Pinpoint the cell where the given text exists, returning its [x, y] midpoint coordinate. 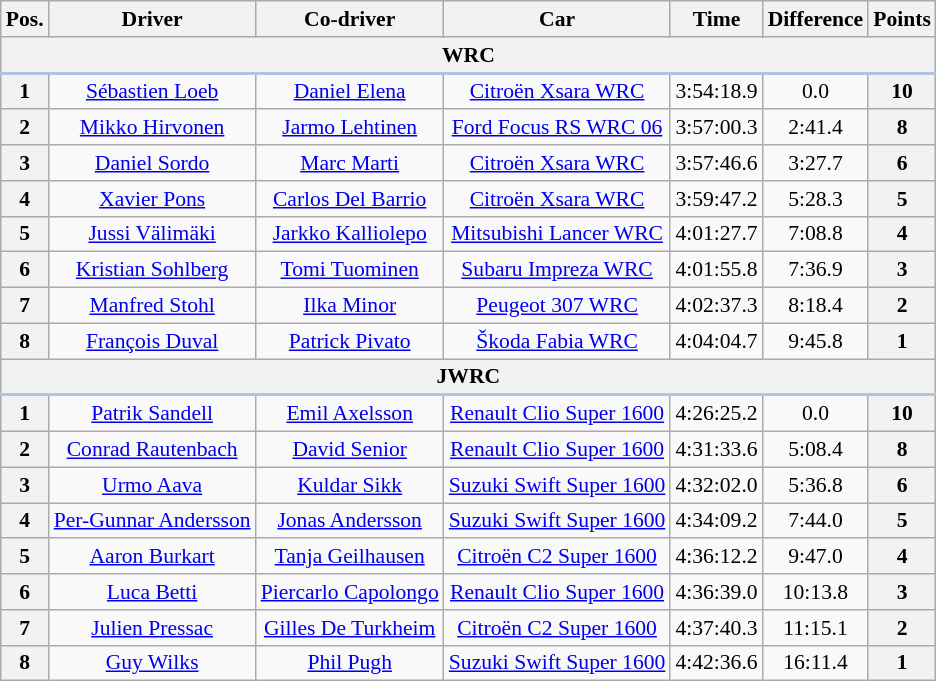
7:44.0 [816, 521]
3:54:18.9 [716, 91]
10:13.8 [816, 592]
Emil Axelsson [350, 413]
4:37:40.3 [716, 628]
Patrik Sandell [152, 413]
Piercarlo Capolongo [350, 592]
3:57:46.6 [716, 163]
3:57:00.3 [716, 128]
4:02:37.3 [716, 306]
Jarmo Lehtinen [350, 128]
4:01:27.7 [716, 234]
Ford Focus RS WRC 06 [558, 128]
Škoda Fabia WRC [558, 341]
WRC [468, 55]
5:36.8 [816, 485]
Julien Pressac [152, 628]
4:36:39.0 [716, 592]
4:26:25.2 [716, 413]
2:41.4 [816, 128]
Points [902, 19]
Manfred Stohl [152, 306]
Phil Pugh [350, 663]
4:31:33.6 [716, 450]
Pos. [25, 19]
11:15.1 [816, 628]
Driver [152, 19]
Difference [816, 19]
Peugeot 307 WRC [558, 306]
7:36.9 [816, 270]
Kristian Sohlberg [152, 270]
Daniel Elena [350, 91]
4:04:04.7 [716, 341]
Daniel Sordo [152, 163]
Tanja Geilhausen [350, 557]
Xavier Pons [152, 199]
3:27.7 [816, 163]
7:08.8 [816, 234]
Per-Gunnar Andersson [152, 521]
Car [558, 19]
Gilles De Turkheim [350, 628]
9:45.8 [816, 341]
Jussi Välimäki [152, 234]
4:32:02.0 [716, 485]
Jonas Andersson [350, 521]
5:28.3 [816, 199]
Sébastien Loeb [152, 91]
Carlos Del Barrio [350, 199]
Time [716, 19]
Jarkko Kalliolepo [350, 234]
Guy Wilks [152, 663]
Tomi Tuominen [350, 270]
3:59:47.2 [716, 199]
Conrad Rautenbach [152, 450]
8:18.4 [816, 306]
Kuldar Sikk [350, 485]
Luca Betti [152, 592]
5:08.4 [816, 450]
Ilka Minor [350, 306]
Urmo Aava [152, 485]
9:47.0 [816, 557]
4:34:09.2 [716, 521]
Aaron Burkart [152, 557]
Marc Marti [350, 163]
Mitsubishi Lancer WRC [558, 234]
Co-driver [350, 19]
16:11.4 [816, 663]
David Senior [350, 450]
Subaru Impreza WRC [558, 270]
4:36:12.2 [716, 557]
Mikko Hirvonen [152, 128]
JWRC [468, 377]
Patrick Pivato [350, 341]
4:01:55.8 [716, 270]
François Duval [152, 341]
4:42:36.6 [716, 663]
